Locate the cell with the specified text and output its [X, Y] center coordinate. 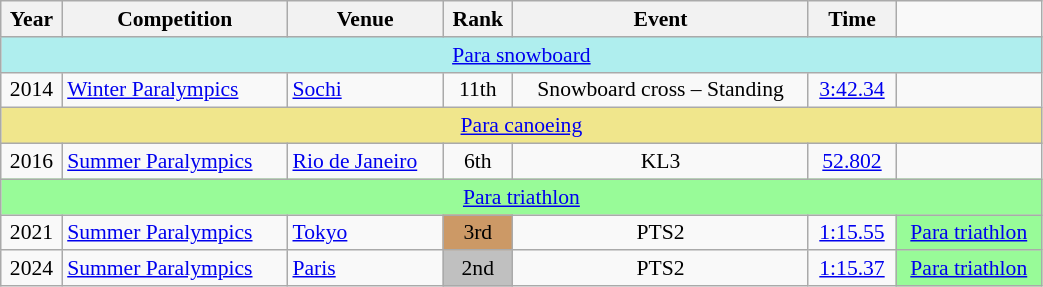
3:42.34 [852, 90]
Year [32, 19]
Winter Paralympics [174, 90]
Para snowboard [522, 55]
1:15.55 [852, 233]
KL3 [661, 162]
2nd [478, 269]
Snowboard cross – Standing [661, 90]
2021 [32, 233]
11th [478, 90]
Venue [364, 19]
Tokyo [364, 233]
Competition [174, 19]
Rio de Janeiro [364, 162]
Para canoeing [522, 126]
2014 [32, 90]
3rd [478, 233]
Event [661, 19]
1:15.37 [852, 269]
Rank [478, 19]
Paris [364, 269]
Sochi [364, 90]
2024 [32, 269]
52.802 [852, 162]
Time [852, 19]
6th [478, 162]
2016 [32, 162]
